Capture the cell that displays the provided text and extract its [X, Y] central coordinate. 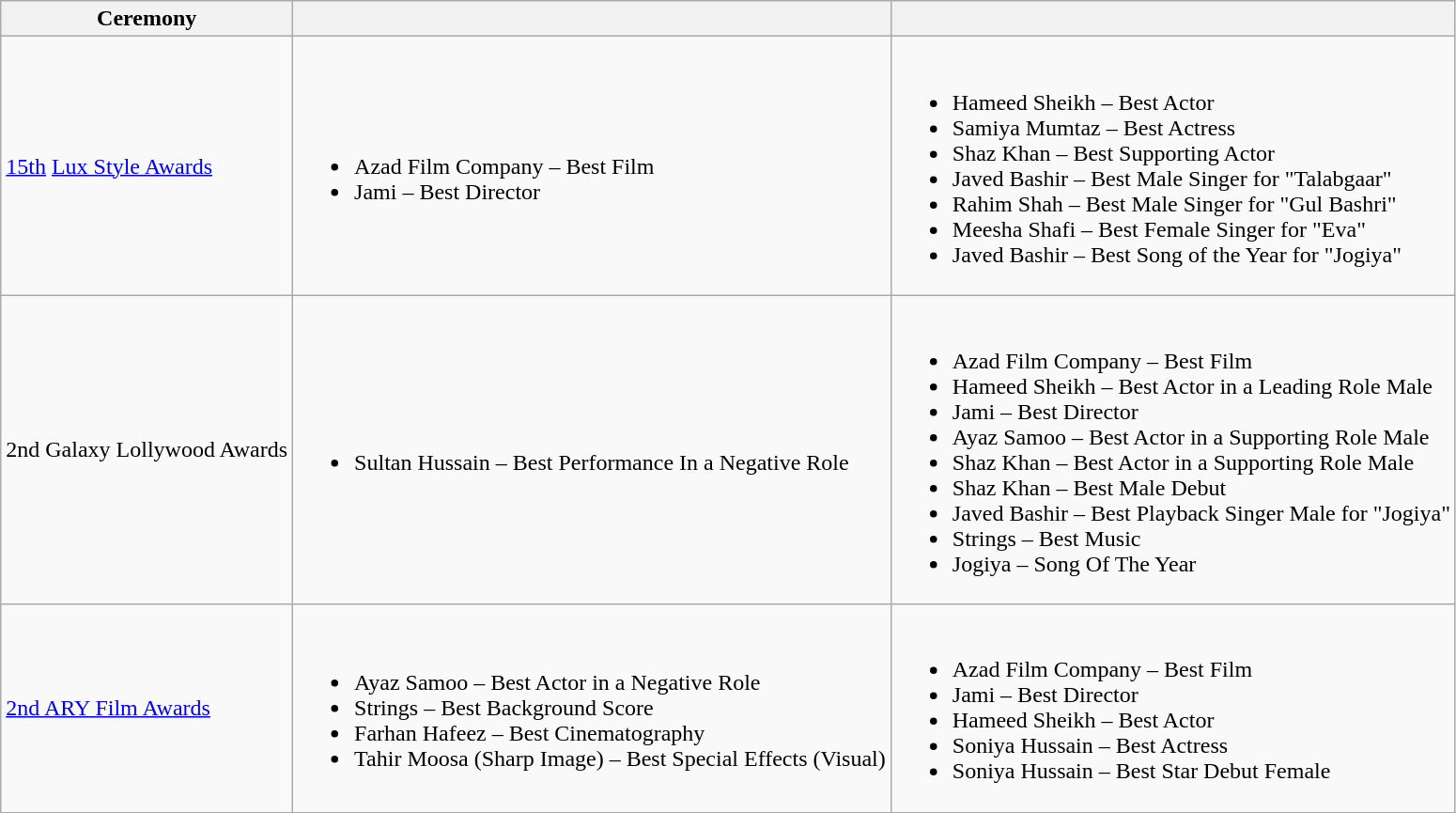
Sultan Hussain – Best Performance In a Negative Role [592, 449]
15th Lux Style Awards [147, 165]
Azad Film Company – Best FilmJami – Best DirectorHameed Sheikh – Best ActorSoniya Hussain – Best ActressSoniya Hussain – Best Star Debut Female [1172, 709]
2nd Galaxy Lollywood Awards [147, 449]
Ceremony [147, 19]
2nd ARY Film Awards [147, 709]
Azad Film Company – Best FilmJami – Best Director [592, 165]
